Locate the cell with the specified text and output its (X, Y) center coordinate. 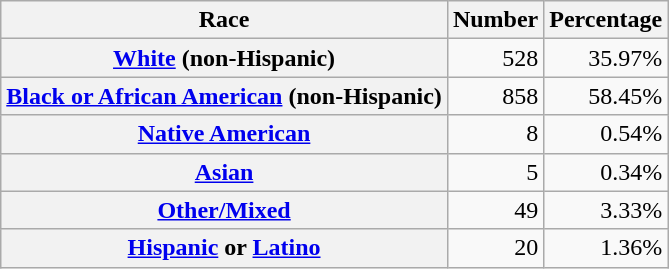
Asian (224, 172)
35.97% (606, 58)
20 (495, 248)
3.33% (606, 210)
528 (495, 58)
858 (495, 96)
Black or African American (non-Hispanic) (224, 96)
0.34% (606, 172)
1.36% (606, 248)
Percentage (606, 20)
8 (495, 134)
Race (224, 20)
49 (495, 210)
Other/Mixed (224, 210)
58.45% (606, 96)
Number (495, 20)
White (non-Hispanic) (224, 58)
Hispanic or Latino (224, 248)
0.54% (606, 134)
Native American (224, 134)
5 (495, 172)
